Return the [X, Y] coordinate for the center point of the cell that contains the specified text.  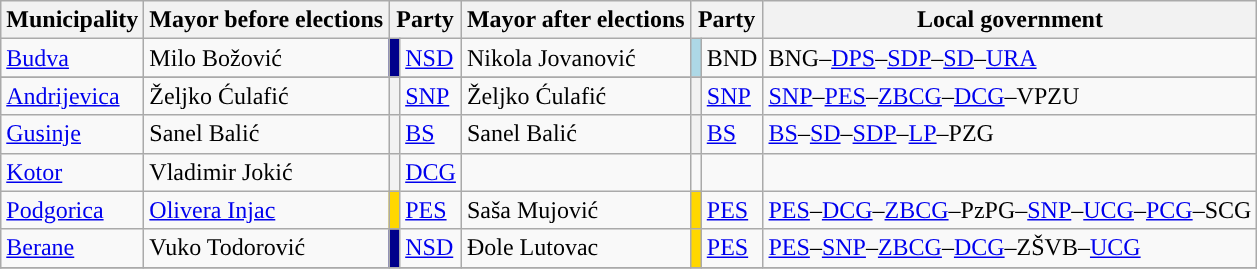
Municipality [72, 20]
Local government [1010, 20]
BNG–DPS–SDP–SD–URA [1010, 58]
BS–SD–SDP–LP–PZG [1010, 134]
Vladimir Jokić [266, 172]
BND [732, 58]
Milo Božović [266, 58]
Vuko Todorović [266, 248]
PES–DCG–ZBCG–PzPG–SNP–UCG–PCG–SCG [1010, 210]
Andrijevica [72, 96]
Đole Lutovac [576, 248]
Saša Mujović [576, 210]
Berane [72, 248]
Olivera Injac [266, 210]
DCG [431, 172]
Gusinje [72, 134]
Budva [72, 58]
Mayor before elections [266, 20]
Kotor [72, 172]
Nikola Jovanović [576, 58]
Podgorica [72, 210]
Mayor after elections [576, 20]
PES–SNP–ZBCG–DCG–ZŠVB–UCG [1010, 248]
SNP–PES–ZBCG–DCG–VPZU [1010, 96]
